Find where the given text appears and provide that cell's center as [x, y] coordinate. 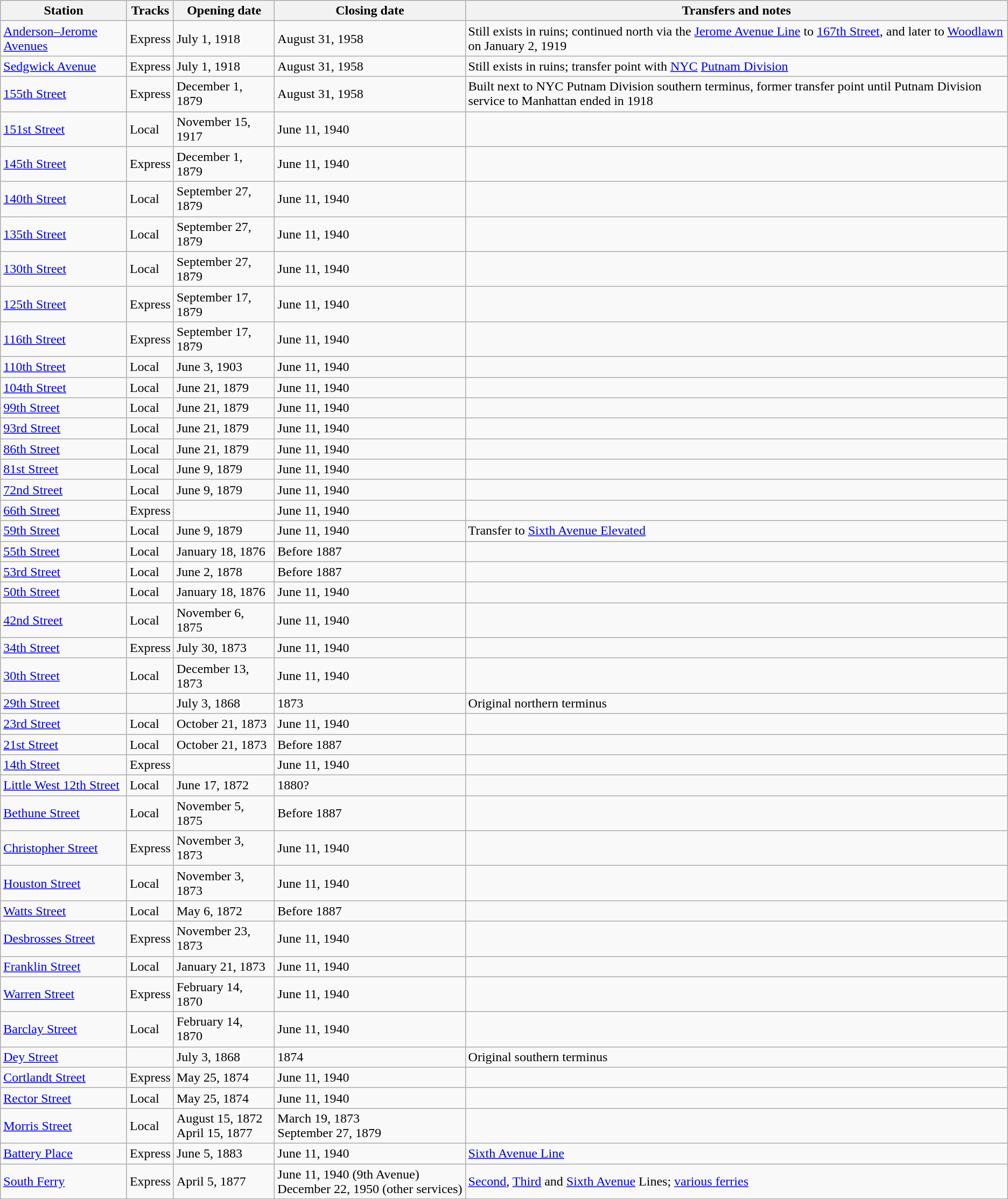
34th Street [64, 648]
Closing date [370, 11]
June 3, 1903 [224, 367]
1873 [370, 703]
Station [64, 11]
140th Street [64, 199]
Anderson–Jerome Avenues [64, 39]
November 5, 1875 [224, 813]
November 6, 1875 [224, 620]
Built next to NYC Putnam Division southern terminus, former transfer point until Putnam Division service to Manhattan ended in 1918 [737, 94]
42nd Street [64, 620]
June 17, 1872 [224, 786]
151st Street [64, 129]
December 13, 1873 [224, 675]
99th Street [64, 408]
August 15, 1872April 15, 1877 [224, 1125]
November 23, 1873 [224, 939]
January 21, 1873 [224, 966]
May 6, 1872 [224, 911]
Cortlandt Street [64, 1077]
Morris Street [64, 1125]
155th Street [64, 94]
93rd Street [64, 429]
135th Street [64, 234]
Barclay Street [64, 1029]
Still exists in ruins; transfer point with NYC Putnam Division [737, 66]
Original northern terminus [737, 703]
130th Street [64, 269]
Original southern terminus [737, 1057]
Houston Street [64, 883]
November 15, 1917 [224, 129]
81st Street [64, 469]
50th Street [64, 592]
30th Street [64, 675]
110th Street [64, 367]
June 11, 1940 (9th Avenue)December 22, 1950 (other services) [370, 1181]
66th Street [64, 510]
Sedgwick Avenue [64, 66]
14th Street [64, 765]
Second, Third and Sixth Avenue Lines; various ferries [737, 1181]
125th Street [64, 304]
1880? [370, 786]
29th Street [64, 703]
April 5, 1877 [224, 1181]
South Ferry [64, 1181]
Opening date [224, 11]
116th Street [64, 339]
July 30, 1873 [224, 648]
1874 [370, 1057]
Sixth Avenue Line [737, 1153]
104th Street [64, 387]
53rd Street [64, 572]
Little West 12th Street [64, 786]
72nd Street [64, 490]
Watts Street [64, 911]
Still exists in ruins; continued north via the Jerome Avenue Line to 167th Street, and later to Woodlawn on January 2, 1919 [737, 39]
Tracks [150, 11]
Battery Place [64, 1153]
55th Street [64, 551]
59th Street [64, 531]
Desbrosses Street [64, 939]
145th Street [64, 164]
Franklin Street [64, 966]
Bethune Street [64, 813]
March 19, 1873September 27, 1879 [370, 1125]
86th Street [64, 449]
21st Street [64, 745]
Dey Street [64, 1057]
June 5, 1883 [224, 1153]
Transfer to Sixth Avenue Elevated [737, 531]
June 2, 1878 [224, 572]
Warren Street [64, 994]
Transfers and notes [737, 11]
Christopher Street [64, 849]
Rector Street [64, 1098]
23rd Street [64, 724]
